Capture the cell that displays the provided text and extract its (X, Y) central coordinate. 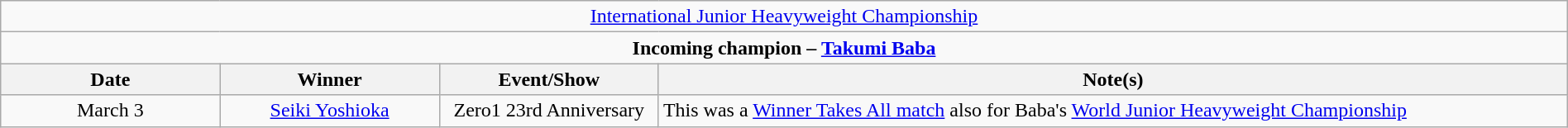
Event/Show (549, 79)
International Junior Heavyweight Championship (784, 17)
March 3 (111, 111)
This was a Winner Takes All match also for Baba's World Junior Heavyweight Championship (1113, 111)
Winner (329, 79)
Seiki Yoshioka (329, 111)
Incoming champion – Takumi Baba (784, 48)
Note(s) (1113, 79)
Date (111, 79)
Zero1 23rd Anniversary (549, 111)
